Capture the cell that displays the provided text and extract its [X, Y] central coordinate. 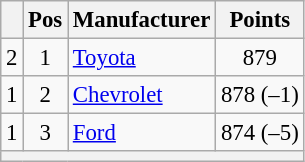
Ford [142, 133]
874 (–5) [260, 133]
3 [46, 133]
878 (–1) [260, 95]
Pos [46, 20]
Toyota [142, 58]
879 [260, 58]
Chevrolet [142, 95]
Points [260, 20]
Manufacturer [142, 20]
